Return (X, Y) of the center of cell containing provided text 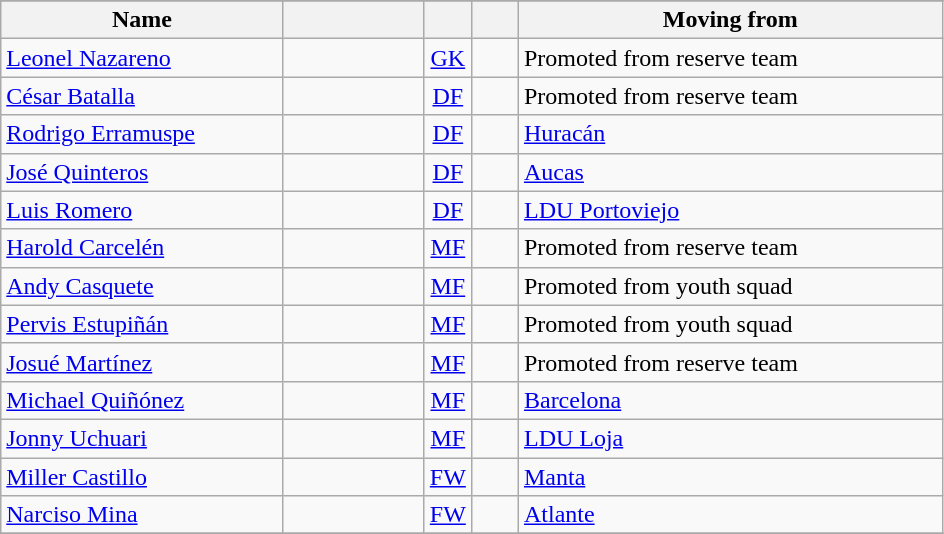
GK (448, 58)
Pervis Estupiñán (142, 324)
Miller Castillo (142, 477)
César Batalla (142, 96)
Aucas (730, 172)
Name (142, 20)
Josué Martínez (142, 362)
LDU Portoviejo (730, 210)
Harold Carcelén (142, 248)
Jonny Uchuari (142, 438)
Atlante (730, 515)
Rodrigo Erramuspe (142, 134)
Barcelona (730, 400)
Moving from (730, 20)
Huracán (730, 134)
Manta (730, 477)
Andy Casquete (142, 286)
José Quinteros (142, 172)
Michael Quiñónez (142, 400)
Leonel Nazareno (142, 58)
Narciso Mina (142, 515)
Luis Romero (142, 210)
LDU Loja (730, 438)
